Provide the [X, Y] coordinate of the cell's center where the given text is located.  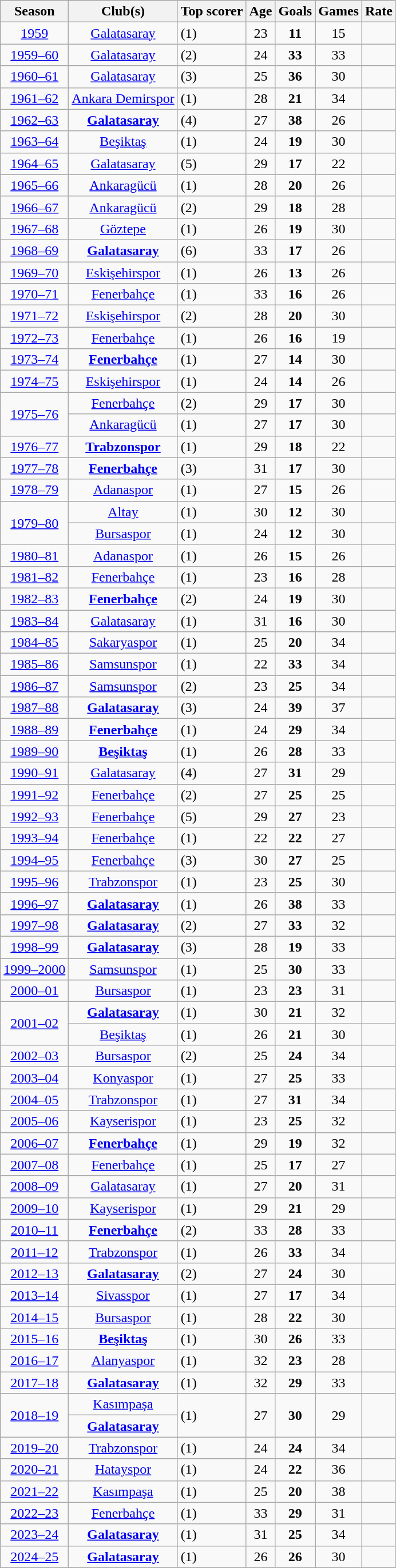
1997–98 [34, 925]
11 [295, 33]
2020–21 [34, 1470]
Season [34, 11]
2018–19 [34, 1415]
1999–2000 [34, 969]
1992–93 [34, 817]
1979–80 [34, 523]
39 [295, 708]
(6) [212, 250]
Age [261, 11]
1968–69 [34, 250]
1977–78 [34, 468]
2014–15 [34, 1317]
1983–84 [34, 620]
1989–90 [34, 751]
1991–92 [34, 795]
1963–64 [34, 142]
2022–23 [34, 1513]
2023–24 [34, 1535]
1972–73 [34, 338]
1980–81 [34, 555]
Sakaryaspor [123, 643]
1970–71 [34, 295]
Altay [123, 512]
2016–17 [34, 1361]
1965–66 [34, 185]
1986–87 [34, 686]
1959 [34, 33]
Alanyaspor [123, 1361]
1960–61 [34, 77]
1971–72 [34, 316]
1969–70 [34, 273]
Games [339, 11]
1987–88 [34, 708]
1961–62 [34, 98]
1964–65 [34, 164]
1996–97 [34, 904]
2000–01 [34, 991]
1985–86 [34, 664]
1988–89 [34, 730]
2010–11 [34, 1230]
2013–14 [34, 1295]
Top scorer [212, 11]
2005–06 [34, 1121]
1981–82 [34, 577]
1976–77 [34, 447]
37 [339, 708]
Goals [295, 11]
1962–63 [34, 120]
2011–12 [34, 1252]
2001–02 [34, 1024]
1990–91 [34, 773]
2015–16 [34, 1339]
1974–75 [34, 381]
1967–68 [34, 229]
1998–99 [34, 947]
Sivasspor [123, 1295]
1959–60 [34, 55]
2004–05 [34, 1100]
Hatayspor [123, 1470]
1978–79 [34, 490]
1975–76 [34, 414]
Ankara Demirspor [123, 98]
Club(s) [123, 11]
Göztepe [123, 229]
1995–96 [34, 882]
2017–18 [34, 1383]
1984–85 [34, 643]
Rate [379, 11]
2008–09 [34, 1187]
2002–03 [34, 1056]
13 [295, 273]
2003–04 [34, 1078]
1973–74 [34, 360]
1994–95 [34, 860]
2006–07 [34, 1143]
2007–08 [34, 1165]
2012–13 [34, 1273]
2019–20 [34, 1448]
1966–67 [34, 207]
2009–10 [34, 1208]
2024–25 [34, 1557]
1982–83 [34, 599]
Konyaspor [123, 1078]
1993–94 [34, 838]
2021–22 [34, 1491]
